Pinpoint the cell where the given text exists, returning its (x, y) midpoint coordinate. 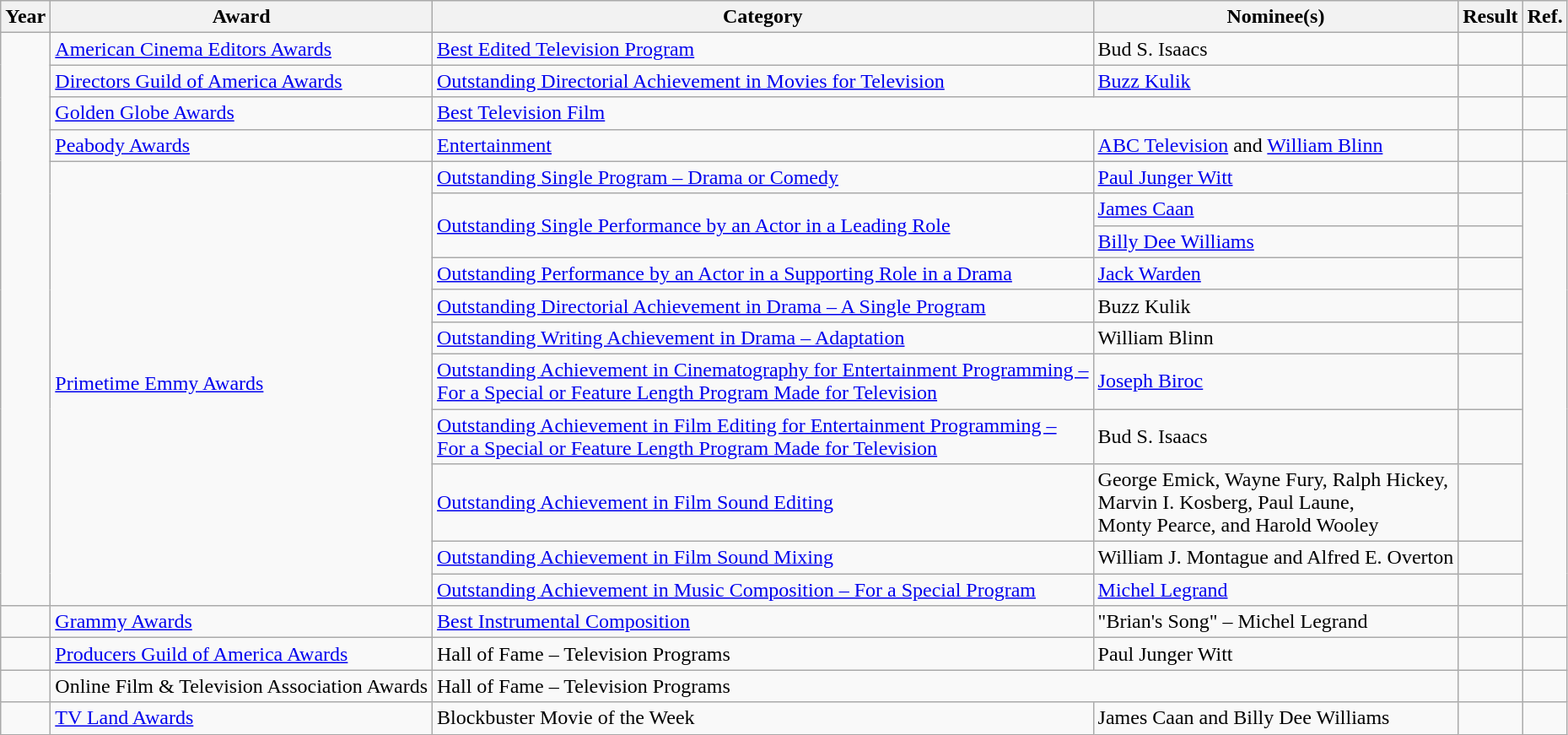
American Cinema Editors Awards (241, 49)
Grammy Awards (241, 622)
Michel Legrand (1275, 590)
"Brian's Song" – Michel Legrand (1275, 622)
George Emick, Wayne Fury, Ralph Hickey, Marvin I. Kosberg, Paul Laune, Monty Pearce, and Harold Wooley (1275, 503)
Result (1490, 17)
Best Edited Television Program (763, 49)
Ref. (1545, 17)
Best Television Film (946, 113)
Directors Guild of America Awards (241, 81)
Outstanding Achievement in Film Sound Mixing (763, 558)
James Caan (1275, 209)
Outstanding Achievement in Music Composition – For a Special Program (763, 590)
Best Instrumental Composition (763, 622)
Golden Globe Awards (241, 113)
Entertainment (763, 145)
Primetime Emmy Awards (241, 383)
Nominee(s) (1275, 17)
Producers Guild of America Awards (241, 654)
Outstanding Writing Achievement in Drama – Adaptation (763, 338)
Joseph Biroc (1275, 381)
Outstanding Directorial Achievement in Drama – A Single Program (763, 305)
Online Film & Television Association Awards (241, 686)
Billy Dee Williams (1275, 241)
Outstanding Single Performance by an Actor in a Leading Role (763, 225)
Outstanding Performance by an Actor in a Supporting Role in a Drama (763, 273)
Category (763, 17)
TV Land Awards (241, 718)
ABC Television and William Blinn (1275, 145)
James Caan and Billy Dee Williams (1275, 718)
Jack Warden (1275, 273)
Outstanding Achievement in Cinematography for Entertainment Programming – For a Special or Feature Length Program Made for Television (763, 381)
Peabody Awards (241, 145)
Outstanding Single Program – Drama or Comedy (763, 177)
Year (25, 17)
Outstanding Directorial Achievement in Movies for Television (763, 81)
Outstanding Achievement in Film Editing for Entertainment Programming – For a Special or Feature Length Program Made for Television (763, 435)
Outstanding Achievement in Film Sound Editing (763, 503)
Award (241, 17)
William J. Montague and Alfred E. Overton (1275, 558)
Blockbuster Movie of the Week (763, 718)
William Blinn (1275, 338)
